Detect which cell encompasses the target text, then output its (x, y) center coordinate. 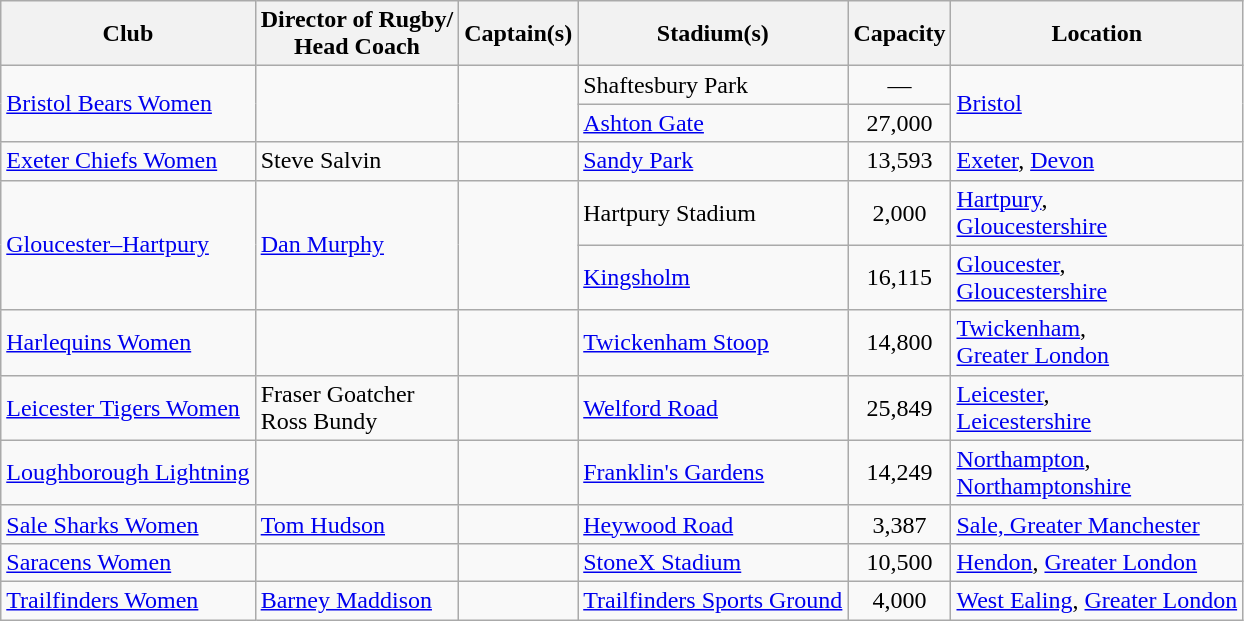
Shaftesbury Park (713, 85)
Harlequins Women (128, 342)
Sandy Park (713, 161)
3,387 (900, 524)
Gloucester–Hartpury (128, 245)
2,000 (900, 212)
10,500 (900, 562)
Ashton Gate (713, 123)
Steve Salvin (356, 161)
Northampton,Northamptonshire (1097, 472)
Leicester Tigers Women (128, 408)
16,115 (900, 278)
Barney Maddison (356, 600)
Leicester,Leicestershire (1097, 408)
— (900, 85)
Club (128, 34)
Stadium(s) (713, 34)
Dan Murphy (356, 245)
Trailfinders Women (128, 600)
Twickenham,Greater London (1097, 342)
13,593 (900, 161)
Loughborough Lightning (128, 472)
Hendon, Greater London (1097, 562)
14,800 (900, 342)
25,849 (900, 408)
Welford Road (713, 408)
14,249 (900, 472)
Kingsholm (713, 278)
Capacity (900, 34)
Gloucester,Gloucestershire (1097, 278)
Location (1097, 34)
Heywood Road (713, 524)
Fraser Goatcher Ross Bundy (356, 408)
Sale Sharks Women (128, 524)
Franklin's Gardens (713, 472)
Sale, Greater Manchester (1097, 524)
Captain(s) (518, 34)
Tom Hudson (356, 524)
Twickenham Stoop (713, 342)
Bristol Bears Women (128, 104)
Bristol (1097, 104)
Trailfinders Sports Ground (713, 600)
4,000 (900, 600)
Exeter, Devon (1097, 161)
StoneX Stadium (713, 562)
Hartpury Stadium (713, 212)
Exeter Chiefs Women (128, 161)
Hartpury,Gloucestershire (1097, 212)
Director of Rugby/ Head Coach (356, 34)
Saracens Women (128, 562)
27,000 (900, 123)
West Ealing, Greater London (1097, 600)
